Extract the [X, Y] coordinate from the center of the cell holding the provided text.  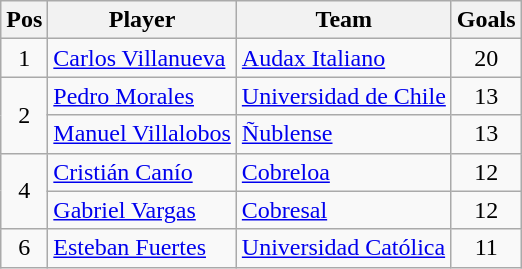
Cobreloa [344, 172]
Audax Italiano [344, 58]
Esteban Fuertes [142, 248]
Player [142, 20]
Universidad de Chile [344, 96]
Ñublense [344, 134]
Manuel Villalobos [142, 134]
Carlos Villanueva [142, 58]
Goals [486, 20]
Pos [24, 20]
11 [486, 248]
1 [24, 58]
Cristián Canío [142, 172]
Universidad Católica [344, 248]
Pedro Morales [142, 96]
2 [24, 115]
Gabriel Vargas [142, 210]
4 [24, 191]
Team [344, 20]
20 [486, 58]
Cobresal [344, 210]
6 [24, 248]
